Identify which cell holds the provided text, then report its [X, Y] central coordinate. 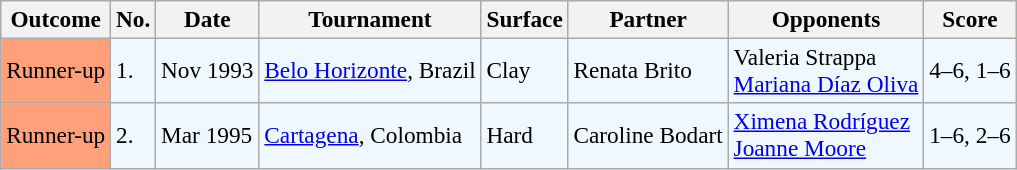
Belo Horizonte, Brazil [370, 70]
Surface [524, 19]
1–6, 2–6 [970, 136]
Renata Brito [648, 70]
Tournament [370, 19]
Ximena Rodríguez Joanne Moore [826, 136]
Caroline Bodart [648, 136]
Score [970, 19]
Cartagena, Colombia [370, 136]
Outcome [56, 19]
Mar 1995 [208, 136]
4–6, 1–6 [970, 70]
Valeria Strappa Mariana Díaz Oliva [826, 70]
1. [134, 70]
Partner [648, 19]
Date [208, 19]
Hard [524, 136]
Opponents [826, 19]
2. [134, 136]
Nov 1993 [208, 70]
Clay [524, 70]
No. [134, 19]
